Provide the [X, Y] coordinate of the cell's center where the given text is located.  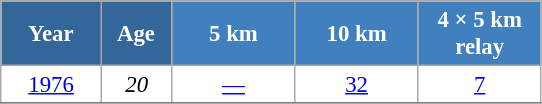
1976 [52, 85]
4 × 5 km relay [480, 34]
Age [136, 34]
32 [356, 85]
10 km [356, 34]
— [234, 85]
5 km [234, 34]
Year [52, 34]
7 [480, 85]
20 [136, 85]
